Return the [X, Y] coordinate for the center point of the cell that contains the specified text.  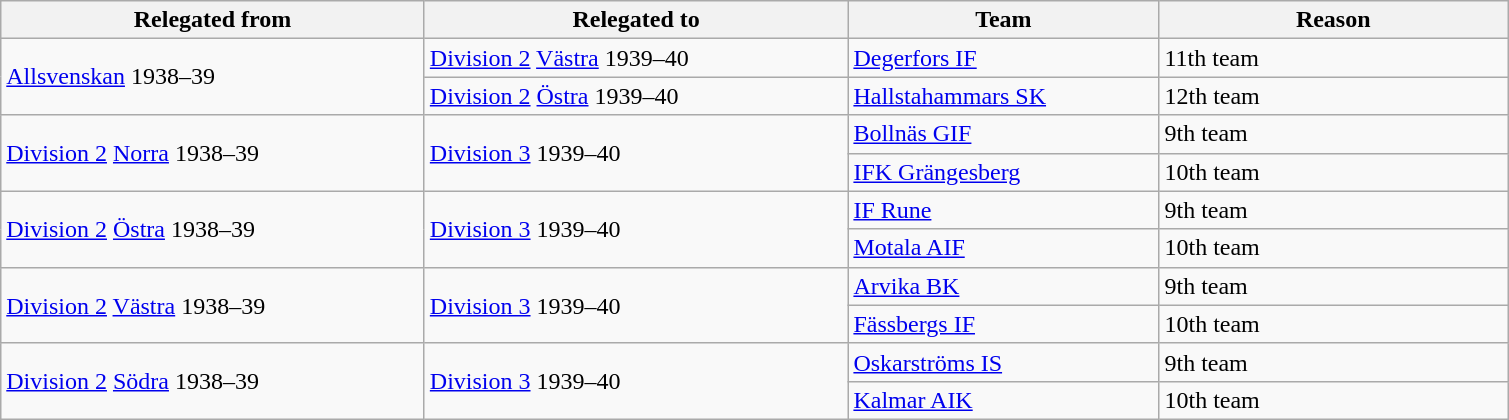
Division 2 Norra 1938–39 [213, 153]
Division 2 Södra 1938–39 [213, 381]
Division 2 Västra 1939–40 [636, 58]
Reason [1334, 20]
12th team [1334, 96]
Hallstahammars SK [1004, 96]
Relegated to [636, 20]
Allsvenskan 1938–39 [213, 77]
Fässbergs IF [1004, 324]
Team [1004, 20]
11th team [1334, 58]
Kalmar AIK [1004, 400]
Degerfors IF [1004, 58]
Motala AIF [1004, 248]
IF Rune [1004, 210]
Arvika BK [1004, 286]
Division 2 Östra 1938–39 [213, 229]
Bollnäs GIF [1004, 134]
Division 2 Östra 1939–40 [636, 96]
Division 2 Västra 1938–39 [213, 305]
IFK Grängesberg [1004, 172]
Relegated from [213, 20]
Oskarströms IS [1004, 362]
